Return the [X, Y] coordinate for the center point of the cell that contains the specified text.  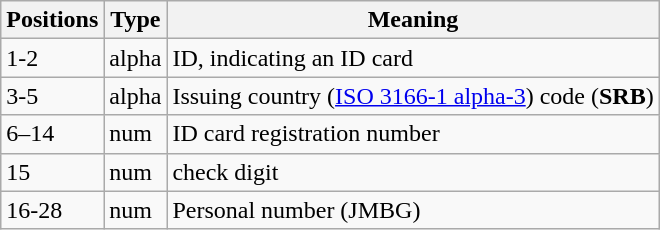
Personal number (JMBG) [413, 210]
15 [52, 172]
ID, indicating an ID card [413, 58]
check digit [413, 172]
Positions [52, 20]
Issuing country (ISO 3166-1 alpha-3) code (SRB) [413, 96]
16-28 [52, 210]
Type [136, 20]
1-2 [52, 58]
ID card registration number [413, 134]
6–14 [52, 134]
3-5 [52, 96]
Meaning [413, 20]
